Return the (X, Y) coordinate for the center point of the cell that contains the specified text.  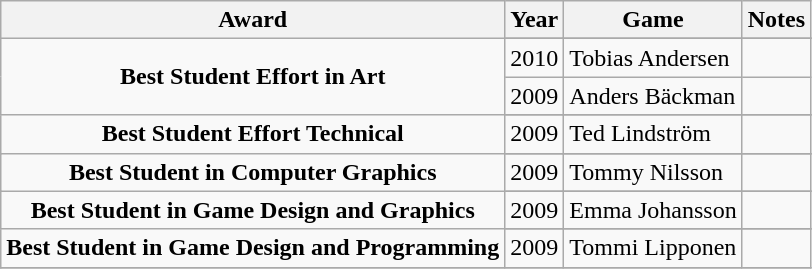
Award (253, 20)
Game (653, 20)
2010 (534, 58)
Notes (776, 20)
Ted Lindström (653, 134)
Best Student in Computer Graphics (253, 172)
Best Student Effort Technical (253, 134)
Year (534, 20)
Tobias Andersen (653, 58)
Tommy Nilsson (653, 172)
Best Student Effort in Art (253, 77)
Anders Bäckman (653, 96)
Tommi Lipponen (653, 248)
Best Student in Game Design and Graphics (253, 210)
Emma Johansson (653, 210)
Best Student in Game Design and Programming (253, 248)
